Provide the (x, y) coordinate of the cell's center where the given text is located.  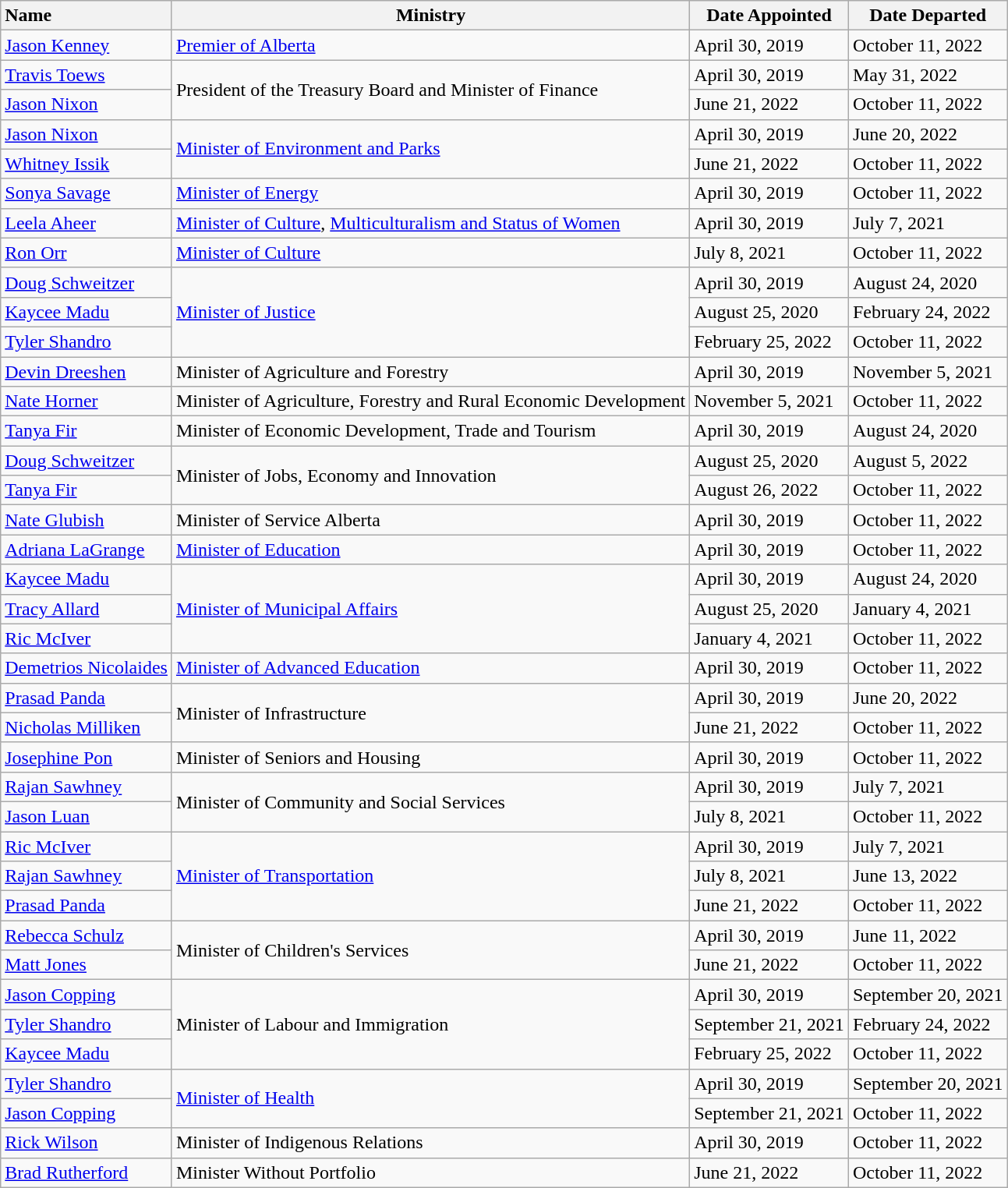
Ron Orr (87, 253)
Minister of Jobs, Economy and Innovation (430, 476)
Minister of Children's Services (430, 950)
Minister of Culture, Multiculturalism and Status of Women (430, 223)
Demetrios Nicolaides (87, 668)
Ministry (430, 16)
Minister Without Portfolio (430, 1172)
Minister of Transportation (430, 875)
Rick Wilson (87, 1143)
Premier of Alberta (430, 45)
Name (87, 16)
Josephine Pon (87, 757)
Leela Aheer (87, 223)
June 13, 2022 (928, 876)
Minister of Culture (430, 253)
May 31, 2022 (928, 75)
Jason Kenney (87, 45)
Minister of Energy (430, 193)
Minister of Indigenous Relations (430, 1143)
Minister of Agriculture and Forestry (430, 372)
Minister of Environment and Parks (430, 149)
Minister of Labour and Immigration (430, 1024)
Sonya Savage (87, 193)
Adriana LaGrange (87, 550)
Date Departed (928, 16)
Minister of Agriculture, Forestry and Rural Economic Development (430, 401)
Minister of Community and Social Services (430, 801)
Jason Luan (87, 816)
Date Appointed (769, 16)
Minister of Municipal Affairs (430, 609)
June 11, 2022 (928, 935)
Minister of Advanced Education (430, 668)
Matt Jones (87, 965)
August 26, 2022 (769, 490)
Minister of Seniors and Housing (430, 757)
Minister of Economic Development, Trade and Tourism (430, 431)
Tracy Allard (87, 609)
Rebecca Schulz (87, 935)
President of the Treasury Board and Minister of Finance (430, 90)
Minister of Infrastructure (430, 712)
Whitney Issik (87, 164)
Nicholas Milliken (87, 727)
Brad Rutherford (87, 1172)
Minister of Education (430, 550)
August 5, 2022 (928, 461)
Minister of Service Alberta (430, 520)
Minister of Health (430, 1098)
Travis Toews (87, 75)
Nate Glubish (87, 520)
Devin Dreeshen (87, 372)
Minister of Justice (430, 312)
Nate Horner (87, 401)
